Search for the cell housing the specified text and yield its (x, y) center coordinate. 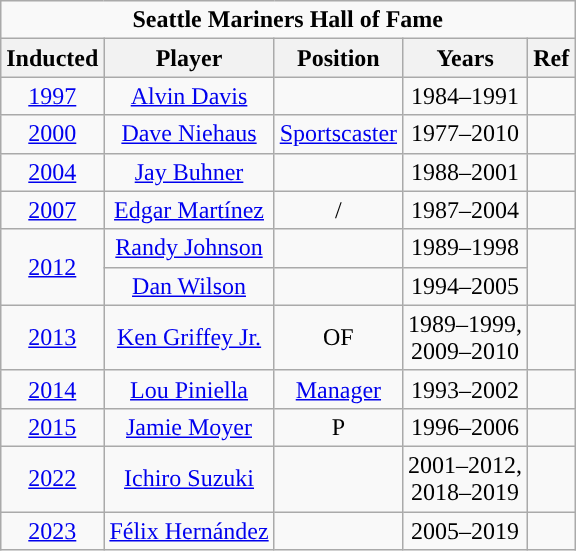
Alvin Davis (189, 96)
Sportscaster (338, 134)
1988–2001 (466, 172)
Years (466, 58)
Ken Griffey Jr. (189, 338)
1996–2006 (466, 427)
Félix Hernández (189, 531)
Ichiro Suzuki (189, 478)
Jay Buhner (189, 172)
2014 (52, 389)
1989–1998 (466, 248)
Dave Niehaus (189, 134)
Manager (338, 389)
1993–2002 (466, 389)
1989–1999,2009–2010 (466, 338)
2007 (52, 210)
Dan Wilson (189, 286)
Edgar Martínez (189, 210)
Randy Johnson (189, 248)
2000 (52, 134)
Position (338, 58)
1977–2010 (466, 134)
P (338, 427)
Inducted (52, 58)
2001–2012,2018–2019 (466, 478)
Lou Piniella (189, 389)
2005–2019 (466, 531)
Seattle Mariners Hall of Fame (288, 20)
2013 (52, 338)
2004 (52, 172)
1987–2004 (466, 210)
1984–1991 (466, 96)
2023 (52, 531)
Jamie Moyer (189, 427)
2015 (52, 427)
Player (189, 58)
1994–2005 (466, 286)
/ (338, 210)
2022 (52, 478)
Ref (552, 58)
OF (338, 338)
2012 (52, 267)
1997 (52, 96)
